Search for the cell housing the specified text and yield its (X, Y) center coordinate. 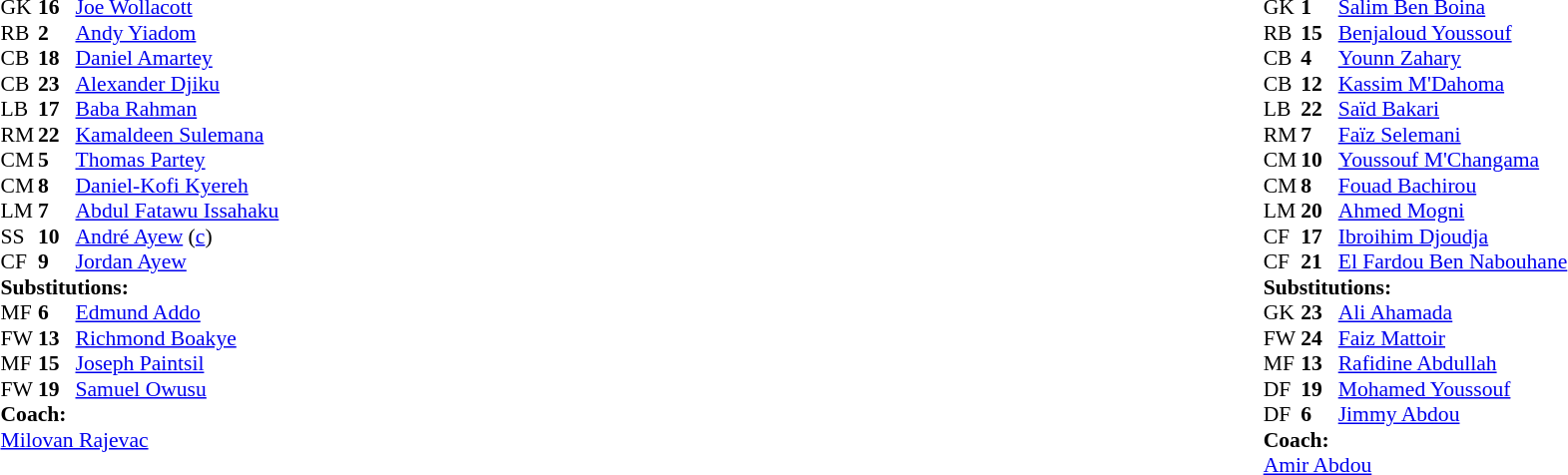
Richmond Boakye (178, 338)
Younn Zahary (1453, 59)
Samuel Owusu (178, 389)
2 (57, 33)
Edmund Addo (178, 312)
Kassim M'Dahoma (1453, 84)
Saïd Bakari (1453, 109)
Kamaldeen Sulemana (178, 135)
Mohamed Youssouf (1453, 389)
Ibroihim Djoudja (1453, 237)
Jimmy Abdou (1453, 414)
Faïz Selemani (1453, 135)
18 (57, 59)
21 (1319, 262)
Jordan Ayew (178, 262)
Daniel Amartey (178, 59)
Fouad Bachirou (1453, 186)
El Fardou Ben Nabouhane (1453, 262)
SS (19, 237)
Ali Ahamada (1453, 312)
Joseph Paintsil (178, 364)
9 (57, 262)
Abdul Fatawu Issahaku (178, 211)
20 (1319, 211)
Thomas Partey (178, 161)
5 (57, 161)
Alexander Djiku (178, 84)
12 (1319, 84)
24 (1319, 338)
Youssouf M'Changama (1453, 161)
André Ayew (c) (178, 237)
Milovan Rajevac (140, 440)
Daniel-Kofi Kyereh (178, 186)
Benjaloud Youssouf (1453, 33)
Andy Yiadom (178, 33)
Rafidine Abdullah (1453, 364)
GK (1283, 312)
4 (1319, 59)
Baba Rahman (178, 109)
Ahmed Mogni (1453, 211)
Faiz Mattoir (1453, 338)
